Return the (x, y) coordinate for the center point of the cell that contains the specified text.  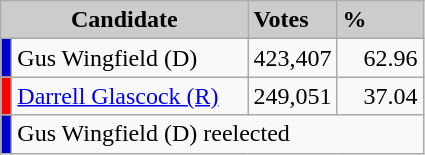
Gus Wingfield (D) reelected (218, 134)
Darrell Glascock (R) (130, 96)
Gus Wingfield (D) (130, 58)
Candidate (124, 20)
249,051 (292, 96)
37.04 (380, 96)
% (380, 20)
423,407 (292, 58)
Votes (292, 20)
62.96 (380, 58)
